Output the [X, Y] coordinate of the center of the cell containing the given text.  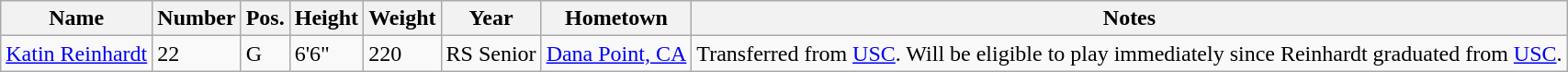
Height [326, 18]
Year [491, 18]
22 [197, 54]
Number [197, 18]
Dana Point, CA [616, 54]
Notes [1130, 18]
Name [77, 18]
Hometown [616, 18]
Transferred from USC. Will be eligible to play immediately since Reinhardt graduated from USC. [1130, 54]
G [265, 54]
RS Senior [491, 54]
Pos. [265, 18]
Weight [402, 18]
220 [402, 54]
6'6" [326, 54]
Katin Reinhardt [77, 54]
